Capture the cell that displays the provided text and extract its [x, y] central coordinate. 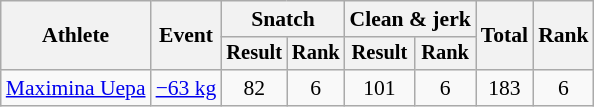
Total [504, 36]
82 [254, 88]
101 [380, 88]
Snatch [282, 19]
−63 kg [186, 88]
183 [504, 88]
Clean & jerk [410, 19]
Event [186, 36]
Maximina Uepa [76, 88]
Athlete [76, 36]
